Return the [x, y] coordinate for the center point of the cell that contains the specified text.  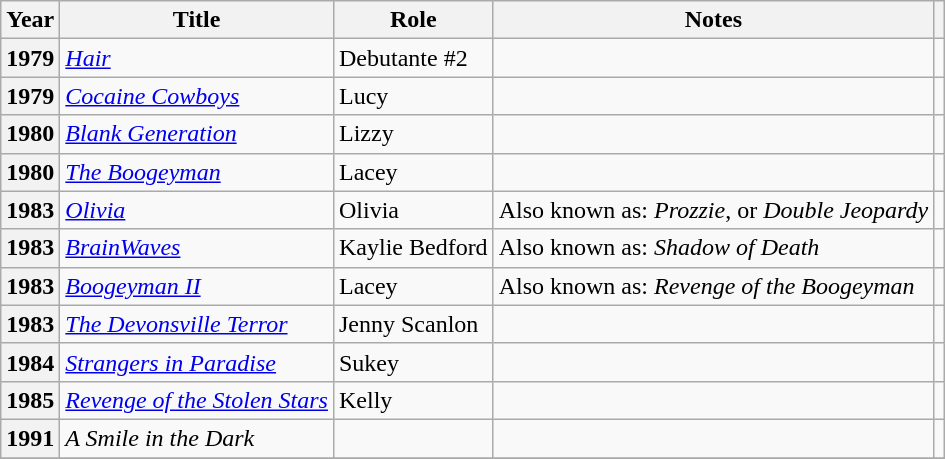
Also known as: Prozzie, or Double Jeopardy [714, 210]
Kaylie Bedford [413, 248]
A Smile in the Dark [197, 438]
1991 [30, 438]
Also known as: Revenge of the Boogeyman [714, 286]
Year [30, 20]
Jenny Scanlon [413, 324]
Kelly [413, 400]
Hair [197, 58]
Revenge of the Stolen Stars [197, 400]
Title [197, 20]
Blank Generation [197, 134]
Lucy [413, 96]
1985 [30, 400]
The Devonsville Terror [197, 324]
BrainWaves [197, 248]
Cocaine Cowboys [197, 96]
Debutante #2 [413, 58]
Sukey [413, 362]
The Boogeyman [197, 172]
Notes [714, 20]
Also known as: Shadow of Death [714, 248]
1984 [30, 362]
Boogeyman II [197, 286]
Lizzy [413, 134]
Role [413, 20]
Strangers in Paradise [197, 362]
